Output the [X, Y] coordinate of the center of the cell containing the given text.  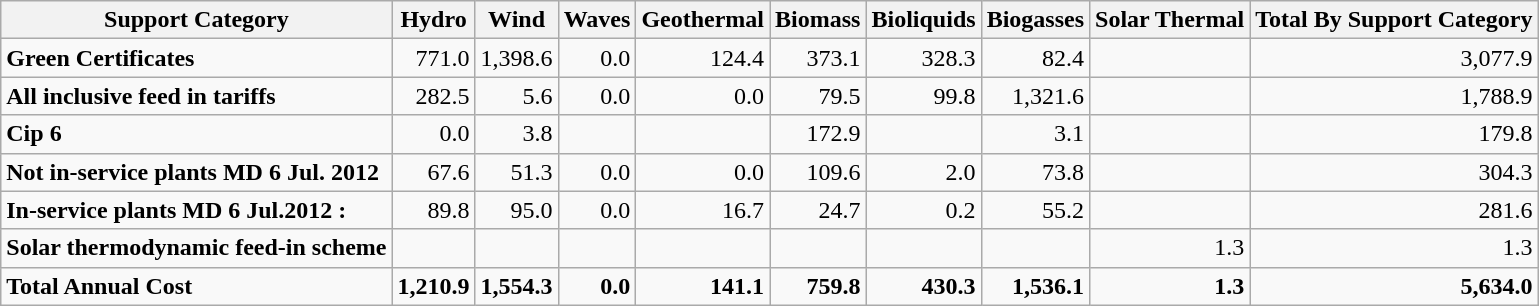
Waves [597, 20]
141.1 [703, 286]
73.8 [1035, 172]
124.4 [703, 58]
0.2 [924, 210]
1,210.9 [434, 286]
Bioliquids [924, 20]
Wind [516, 20]
2.0 [924, 172]
Solar Thermal [1170, 20]
Biomass [818, 20]
771.0 [434, 58]
179.8 [1394, 134]
In-service plants MD 6 Jul.2012 : [196, 210]
1,536.1 [1035, 286]
79.5 [818, 96]
759.8 [818, 286]
3.1 [1035, 134]
304.3 [1394, 172]
95.0 [516, 210]
5.6 [516, 96]
82.4 [1035, 58]
16.7 [703, 210]
373.1 [818, 58]
Solar thermodynamic feed-in scheme [196, 248]
67.6 [434, 172]
Biogasses [1035, 20]
Green Certificates [196, 58]
55.2 [1035, 210]
1,788.9 [1394, 96]
328.3 [924, 58]
Geothermal [703, 20]
Cip 6 [196, 134]
Total Annual Cost [196, 286]
5,634.0 [1394, 286]
Not in-service plants MD 6 Jul. 2012 [196, 172]
1,321.6 [1035, 96]
All inclusive feed in tariffs [196, 96]
1,398.6 [516, 58]
Support Category [196, 20]
99.8 [924, 96]
109.6 [818, 172]
89.8 [434, 210]
3,077.9 [1394, 58]
24.7 [818, 210]
Total By Support Category [1394, 20]
3.8 [516, 134]
281.6 [1394, 210]
1,554.3 [516, 286]
282.5 [434, 96]
51.3 [516, 172]
172.9 [818, 134]
430.3 [924, 286]
Hydro [434, 20]
